Detect which cell encompasses the target text, then output its [x, y] center coordinate. 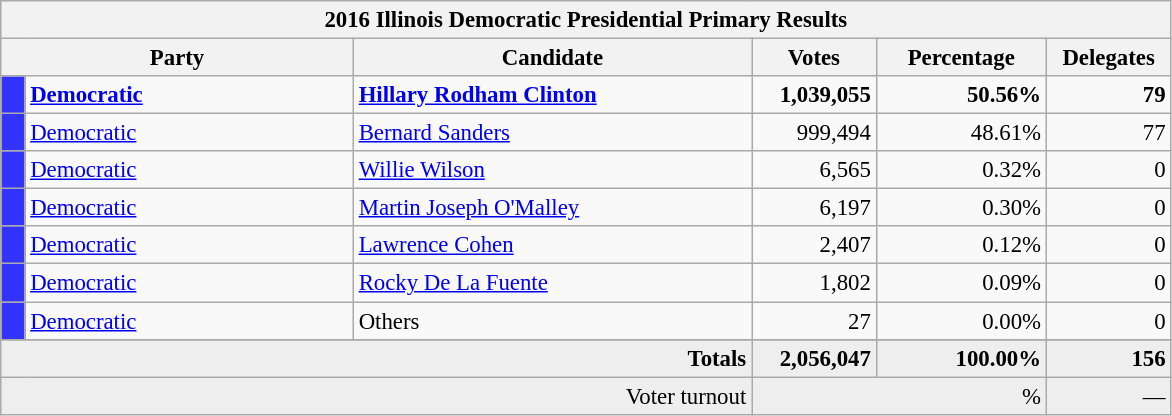
1,802 [814, 283]
Delegates [1108, 58]
Voter turnout [376, 396]
6,197 [814, 208]
1,039,055 [814, 95]
2,407 [814, 245]
0.30% [961, 208]
Willie Wilson [552, 170]
% [900, 396]
Rocky De La Fuente [552, 283]
0.09% [961, 283]
Totals [376, 358]
2016 Illinois Democratic Presidential Primary Results [586, 20]
27 [814, 321]
79 [1108, 95]
100.00% [961, 358]
0.32% [961, 170]
Percentage [961, 58]
Votes [814, 58]
0.00% [961, 321]
Martin Joseph O'Malley [552, 208]
999,494 [814, 133]
156 [1108, 358]
Candidate [552, 58]
— [1108, 396]
Others [552, 321]
50.56% [961, 95]
Hillary Rodham Clinton [552, 95]
Bernard Sanders [552, 133]
2,056,047 [814, 358]
6,565 [814, 170]
Party [178, 58]
Lawrence Cohen [552, 245]
48.61% [961, 133]
77 [1108, 133]
0.12% [961, 245]
